Search for the cell housing the specified text and yield its (x, y) center coordinate. 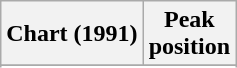
Chart (1991) (72, 34)
Peakposition (189, 34)
